Return the (x, y) coordinate for the center point of the cell that contains the specified text.  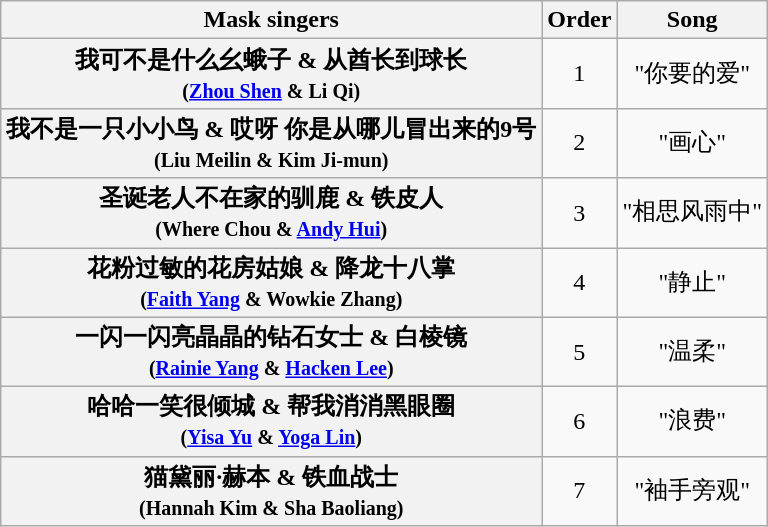
Order (580, 20)
"你要的爱" (692, 74)
6 (580, 422)
我不是一只小小鸟 & 哎呀 你是从哪儿冒出来的9号(Liu Meilin & Kim Ji-mun) (272, 143)
2 (580, 143)
哈哈一笑很倾城 & 帮我消消黑眼圈(Yisa Yu & Yoga Lin) (272, 422)
3 (580, 213)
圣诞老人不在家的驯鹿 & 铁皮人(Where Chou & Andy Hui) (272, 213)
我可不是什么幺蛾子 & 从酋长到球长(Zhou Shen & Li Qi) (272, 74)
猫黛丽·赫本 & 铁血战士(Hannah Kim & Sha Baoliang) (272, 491)
1 (580, 74)
Mask singers (272, 20)
一闪一闪亮晶晶的钻石女士 & 白棱镜(Rainie Yang & Hacken Lee) (272, 352)
5 (580, 352)
"相思风雨中" (692, 213)
"温柔" (692, 352)
"静止" (692, 283)
花粉过敏的花房姑娘 & 降龙十八掌(Faith Yang & Wowkie Zhang) (272, 283)
"画心" (692, 143)
Song (692, 20)
"浪费" (692, 422)
4 (580, 283)
"袖手旁观" (692, 491)
7 (580, 491)
